Scan for the cell matching the given text and deliver its [X, Y] coordinate at center. 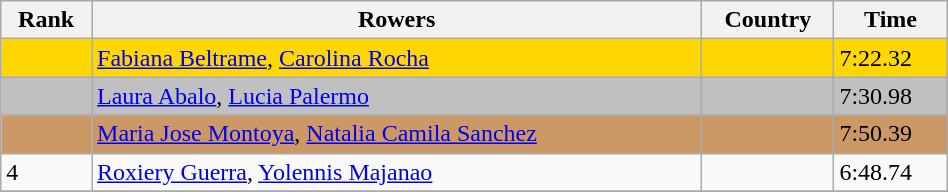
7:30.98 [890, 96]
Country [768, 20]
4 [46, 172]
Time [890, 20]
Roxiery Guerra, Yolennis Majanao [397, 172]
7:50.39 [890, 134]
Laura Abalo, Lucia Palermo [397, 96]
6:48.74 [890, 172]
7:22.32 [890, 58]
Fabiana Beltrame, Carolina Rocha [397, 58]
Maria Jose Montoya, Natalia Camila Sanchez [397, 134]
Rowers [397, 20]
Rank [46, 20]
